Locate the cell with the specified text and output its (X, Y) center coordinate. 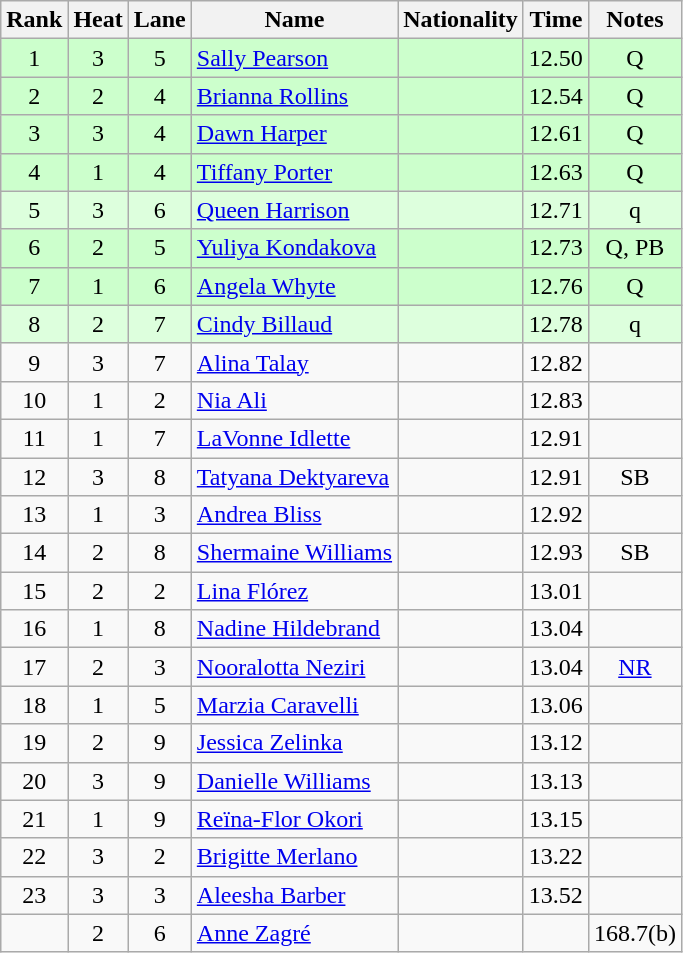
Heat (98, 20)
Nia Ali (294, 400)
Notes (634, 20)
Marzia Caravelli (294, 705)
12.50 (556, 58)
20 (34, 781)
22 (34, 857)
Tatyana Dektyareva (294, 477)
Nationality (461, 20)
Danielle Williams (294, 781)
13.13 (556, 781)
Yuliya Kondakova (294, 248)
Name (294, 20)
Aleesha Barber (294, 895)
12.54 (556, 96)
13.06 (556, 705)
12.73 (556, 248)
Nooralotta Neziri (294, 667)
12.78 (556, 324)
Rank (34, 20)
12.63 (556, 172)
Andrea Bliss (294, 515)
Lane (160, 20)
12 (34, 477)
12.61 (556, 134)
21 (34, 819)
Time (556, 20)
Jessica Zelinka (294, 743)
13.12 (556, 743)
12.83 (556, 400)
13.15 (556, 819)
Anne Zagré (294, 933)
12.93 (556, 553)
NR (634, 667)
Lina Flórez (294, 591)
Nadine Hildebrand (294, 629)
Brigitte Merlano (294, 857)
13 (34, 515)
Q, PB (634, 248)
23 (34, 895)
Shermaine Williams (294, 553)
19 (34, 743)
168.7(b) (634, 933)
Dawn Harper (294, 134)
18 (34, 705)
Sally Pearson (294, 58)
14 (34, 553)
11 (34, 438)
12.92 (556, 515)
12.71 (556, 210)
15 (34, 591)
17 (34, 667)
Reïna-Flor Okori (294, 819)
13.22 (556, 857)
10 (34, 400)
Tiffany Porter (294, 172)
12.82 (556, 362)
Angela Whyte (294, 286)
Queen Harrison (294, 210)
Cindy Billaud (294, 324)
Brianna Rollins (294, 96)
13.01 (556, 591)
16 (34, 629)
13.52 (556, 895)
Alina Talay (294, 362)
12.76 (556, 286)
LaVonne Idlette (294, 438)
